Search for the cell housing the specified text and yield its (x, y) center coordinate. 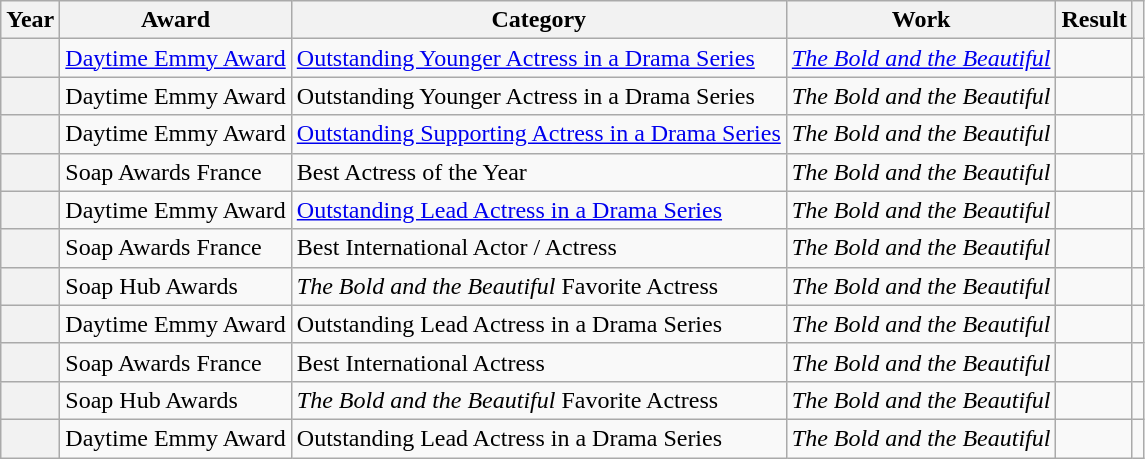
Year (30, 20)
Work (921, 20)
Outstanding Supporting Actress in a Drama Series (538, 134)
Result (1094, 20)
Best International Actress (538, 362)
Best Actress of the Year (538, 172)
Category (538, 20)
Award (176, 20)
Best International Actor / Actress (538, 248)
